Scan for the cell matching the given text and deliver its (x, y) coordinate at center. 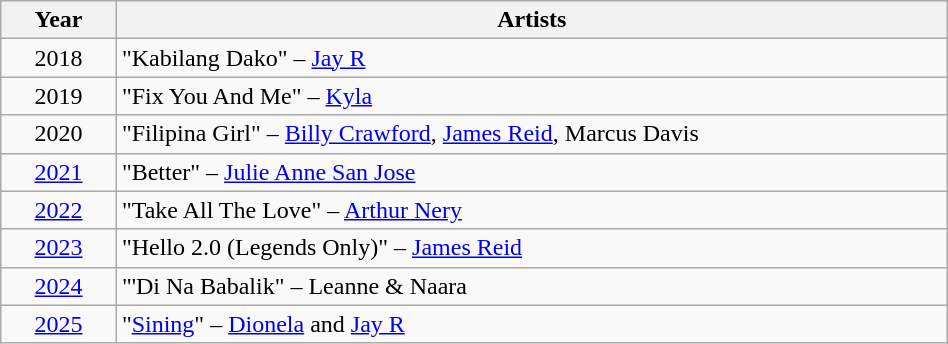
2018 (59, 58)
2021 (59, 172)
"Fix You And Me" – Kyla (532, 96)
"Filipina Girl" – Billy Crawford, James Reid, Marcus Davis (532, 134)
2022 (59, 210)
2020 (59, 134)
"Sining" – Dionela and Jay R (532, 324)
"Kabilang Dako" – Jay R (532, 58)
"Better" – Julie Anne San Jose (532, 172)
Artists (532, 20)
2025 (59, 324)
"Take All The Love" – Arthur Nery (532, 210)
2023 (59, 248)
"Hello 2.0 (Legends Only)" – James Reid (532, 248)
Year (59, 20)
"'Di Na Babalik" – Leanne & Naara (532, 286)
2019 (59, 96)
2024 (59, 286)
